Provide the [X, Y] coordinate of the cell's center where the given text is located.  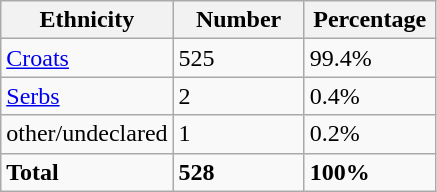
Percentage [370, 20]
Ethnicity [87, 20]
2 [238, 96]
1 [238, 134]
Croats [87, 58]
99.4% [370, 58]
100% [370, 172]
0.4% [370, 96]
other/undeclared [87, 134]
0.2% [370, 134]
528 [238, 172]
Serbs [87, 96]
Total [87, 172]
Number [238, 20]
525 [238, 58]
